Capture the cell that displays the provided text and extract its [x, y] central coordinate. 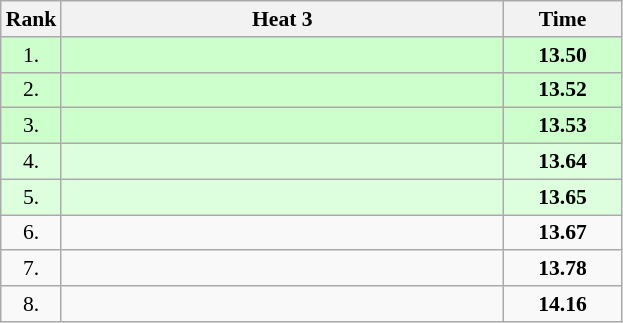
13.50 [562, 55]
2. [32, 90]
5. [32, 197]
Time [562, 19]
14.16 [562, 304]
6. [32, 233]
13.52 [562, 90]
13.53 [562, 126]
13.67 [562, 233]
13.64 [562, 162]
8. [32, 304]
13.65 [562, 197]
3. [32, 126]
Heat 3 [282, 19]
7. [32, 269]
Rank [32, 19]
13.78 [562, 269]
1. [32, 55]
4. [32, 162]
